Return [x, y] of the center of cell containing provided text 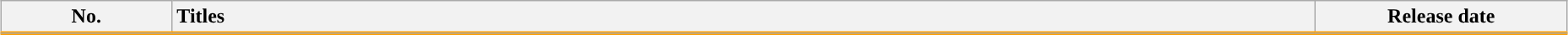
Titles [743, 17]
Release date [1441, 17]
No. [86, 17]
